Return the (x, y) coordinate for the center point of the cell that contains the specified text.  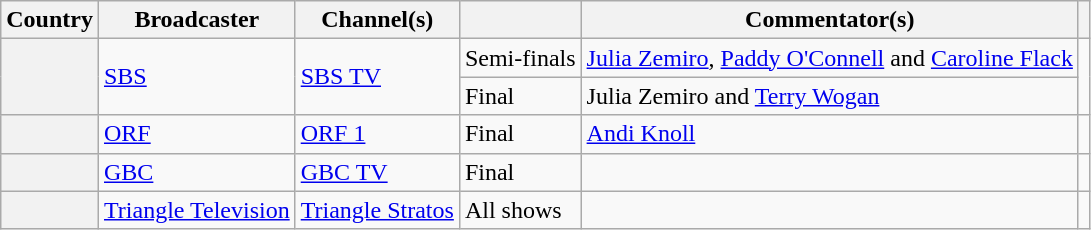
Semi-finals (520, 58)
ORF 1 (377, 134)
ORF (196, 134)
GBC TV (377, 172)
Andi Knoll (830, 134)
Triangle Television (196, 210)
Channel(s) (377, 20)
All shows (520, 210)
Country (50, 20)
Broadcaster (196, 20)
SBS (196, 77)
Julia Zemiro and Terry Wogan (830, 96)
GBC (196, 172)
Julia Zemiro, Paddy O'Connell and Caroline Flack (830, 58)
Commentator(s) (830, 20)
Triangle Stratos (377, 210)
SBS TV (377, 77)
